Return the [x, y] coordinate for the center point of the cell that contains the specified text.  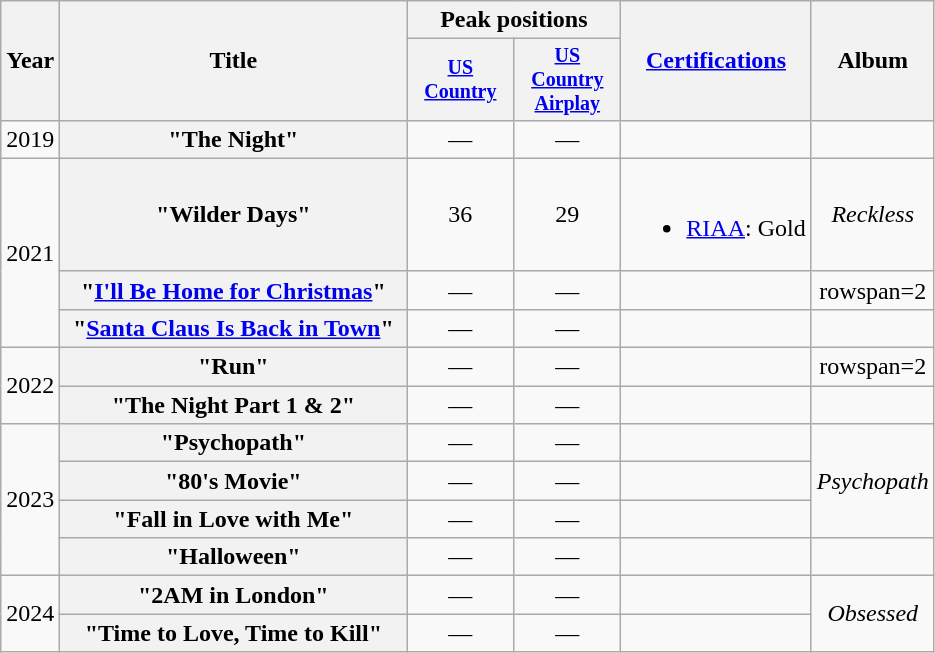
"2AM in London" [234, 595]
Psychopath [872, 481]
36 [460, 214]
"I'll Be Home for Christmas" [234, 290]
Title [234, 61]
"Santa Claus Is Back in Town" [234, 328]
Reckless [872, 214]
2022 [30, 386]
29 [568, 214]
"Psychopath" [234, 443]
2023 [30, 500]
"Fall in Love with Me" [234, 519]
RIAA: Gold [716, 214]
"Halloween" [234, 557]
"80's Movie" [234, 481]
Year [30, 61]
2021 [30, 252]
USCountryAirplay [568, 80]
Obsessed [872, 614]
2019 [30, 139]
USCountry [460, 80]
Certifications [716, 61]
2024 [30, 614]
"The Night Part 1 & 2" [234, 405]
"Run" [234, 367]
"Time to Love, Time to Kill" [234, 633]
"Wilder Days" [234, 214]
Album [872, 61]
"The Night" [234, 139]
Peak positions [514, 20]
